Find where the given text appears and provide that cell's center as [x, y] coordinate. 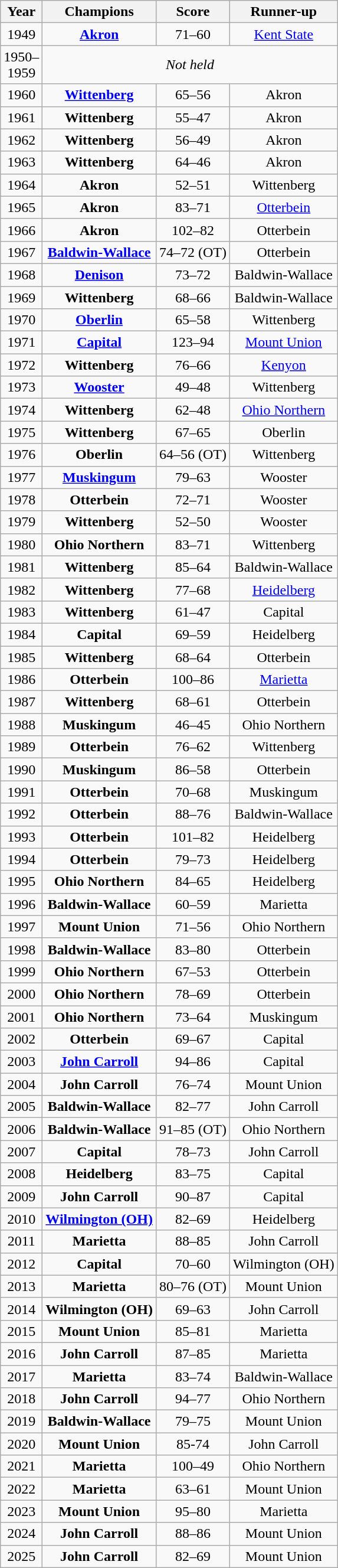
Year [21, 12]
61–47 [192, 612]
1980 [21, 545]
1985 [21, 657]
1987 [21, 702]
123–94 [192, 343]
100–49 [192, 1466]
1992 [21, 814]
1993 [21, 837]
83–80 [192, 949]
1986 [21, 680]
85–64 [192, 567]
69–59 [192, 634]
64–46 [192, 162]
2005 [21, 1107]
2000 [21, 994]
2008 [21, 1174]
85–81 [192, 1331]
52–50 [192, 522]
Runner-up [283, 12]
1968 [21, 275]
94–77 [192, 1399]
1977 [21, 477]
79–73 [192, 859]
2014 [21, 1309]
73–72 [192, 275]
73–64 [192, 1016]
1978 [21, 500]
1964 [21, 185]
1975 [21, 432]
70–60 [192, 1264]
55–47 [192, 118]
88–76 [192, 814]
2017 [21, 1377]
1967 [21, 252]
2003 [21, 1062]
2007 [21, 1152]
68–61 [192, 702]
1999 [21, 972]
2004 [21, 1084]
2023 [21, 1511]
67–53 [192, 972]
1998 [21, 949]
2006 [21, 1129]
76–74 [192, 1084]
82–77 [192, 1107]
1995 [21, 882]
2001 [21, 1016]
2009 [21, 1197]
49–48 [192, 387]
1973 [21, 387]
72–71 [192, 500]
1984 [21, 634]
56–49 [192, 140]
1989 [21, 747]
63–61 [192, 1489]
Kent State [283, 34]
77–68 [192, 589]
2021 [21, 1466]
1961 [21, 118]
1965 [21, 207]
65–58 [192, 320]
1960 [21, 95]
1950–1959 [21, 65]
88–85 [192, 1241]
95–80 [192, 1511]
83–74 [192, 1377]
70–68 [192, 792]
2002 [21, 1039]
1991 [21, 792]
1996 [21, 904]
52–51 [192, 185]
1974 [21, 410]
1949 [21, 34]
Kenyon [283, 365]
74–72 (OT) [192, 252]
2024 [21, 1534]
67–65 [192, 432]
2011 [21, 1241]
71–60 [192, 34]
2016 [21, 1354]
78–69 [192, 994]
90–87 [192, 1197]
101–82 [192, 837]
91–85 (OT) [192, 1129]
76–62 [192, 747]
1983 [21, 612]
80–76 (OT) [192, 1286]
Champions [99, 12]
65–56 [192, 95]
2010 [21, 1219]
68–64 [192, 657]
2019 [21, 1422]
85-74 [192, 1444]
2022 [21, 1489]
2013 [21, 1286]
1988 [21, 725]
2025 [21, 1556]
100–86 [192, 680]
94–86 [192, 1062]
1963 [21, 162]
1990 [21, 770]
2018 [21, 1399]
1976 [21, 455]
1971 [21, 343]
Not held [190, 65]
1966 [21, 230]
1982 [21, 589]
1962 [21, 140]
71–56 [192, 927]
88–86 [192, 1534]
60–59 [192, 904]
Score [192, 12]
78–73 [192, 1152]
87–85 [192, 1354]
79–63 [192, 477]
1997 [21, 927]
68–66 [192, 297]
79–75 [192, 1422]
84–65 [192, 882]
2020 [21, 1444]
2012 [21, 1264]
83–75 [192, 1174]
69–67 [192, 1039]
1994 [21, 859]
69–63 [192, 1309]
1969 [21, 297]
76–66 [192, 365]
62–48 [192, 410]
1979 [21, 522]
46–45 [192, 725]
2015 [21, 1331]
86–58 [192, 770]
102–82 [192, 230]
1981 [21, 567]
1972 [21, 365]
64–56 (OT) [192, 455]
Denison [99, 275]
1970 [21, 320]
